Return the (X, Y) coordinate for the center point of the cell that contains the specified text.  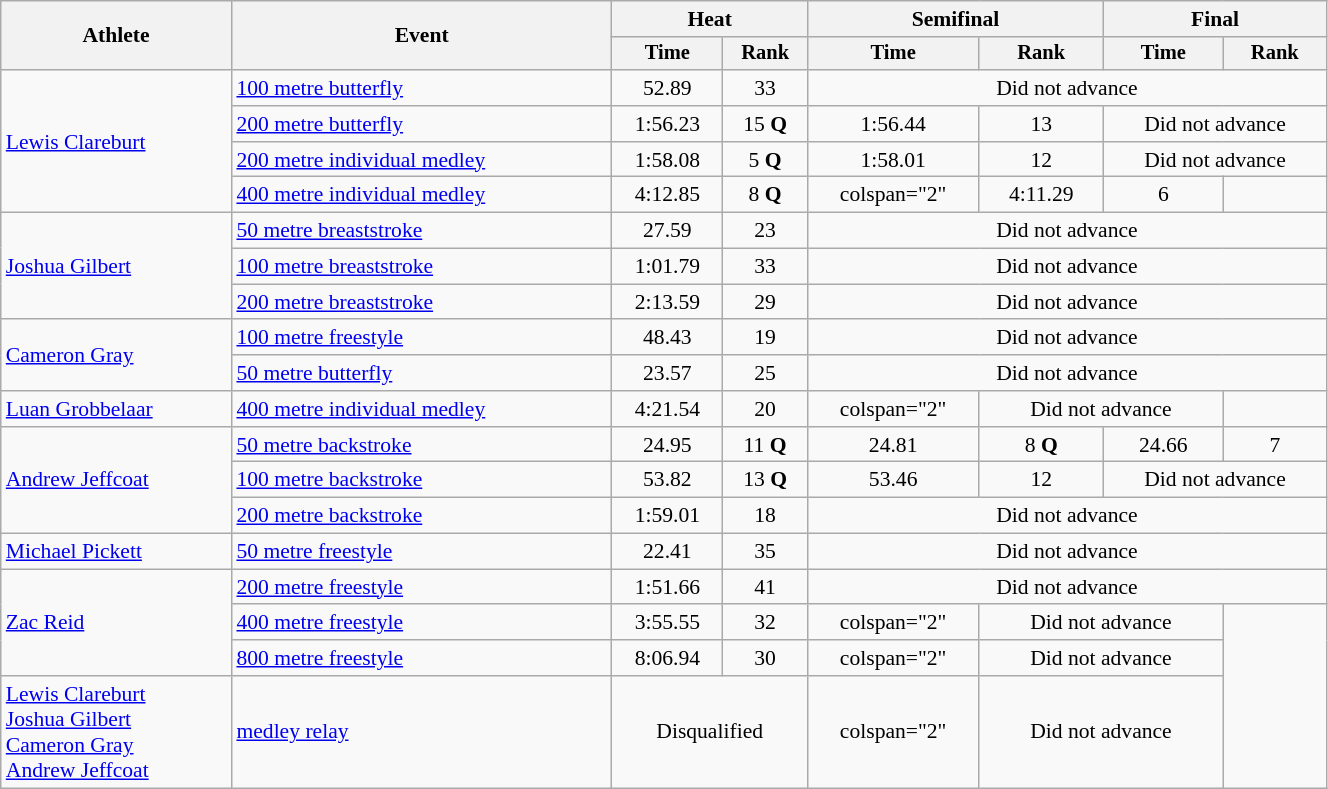
Lewis Clareburt Joshua Gilbert Cameron Gray Andrew Jeffcoat (116, 732)
800 metre freestyle (421, 658)
15 Q (766, 124)
1:56.44 (892, 124)
Heat (710, 19)
200 metre butterfly (421, 124)
13 (1042, 124)
24.66 (1164, 445)
32 (766, 623)
53.82 (668, 480)
22.41 (668, 552)
Michael Pickett (116, 552)
Event (421, 36)
Disqualified (710, 732)
1:59.01 (668, 516)
Semifinal (955, 19)
Luan Grobbelaar (116, 409)
50 metre backstroke (421, 445)
3:55.55 (668, 623)
27.59 (668, 231)
20 (766, 409)
23 (766, 231)
200 metre freestyle (421, 587)
1:58.01 (892, 160)
Joshua Gilbert (116, 266)
1:58.08 (668, 160)
52.89 (668, 88)
5 Q (766, 160)
50 metre freestyle (421, 552)
2:13.59 (668, 302)
18 (766, 516)
53.46 (892, 480)
4:21.54 (668, 409)
1:51.66 (668, 587)
35 (766, 552)
25 (766, 373)
Zac Reid (116, 622)
100 metre freestyle (421, 338)
Cameron Gray (116, 356)
29 (766, 302)
13 Q (766, 480)
200 metre backstroke (421, 516)
11 Q (766, 445)
100 metre butterfly (421, 88)
50 metre breaststroke (421, 231)
400 metre freestyle (421, 623)
30 (766, 658)
24.81 (892, 445)
200 metre breaststroke (421, 302)
Lewis Clareburt (116, 141)
50 metre butterfly (421, 373)
Final (1216, 19)
48.43 (668, 338)
41 (766, 587)
200 metre individual medley (421, 160)
4:12.85 (668, 195)
medley relay (421, 732)
Andrew Jeffcoat (116, 480)
23.57 (668, 373)
Athlete (116, 36)
8:06.94 (668, 658)
19 (766, 338)
100 metre backstroke (421, 480)
4:11.29 (1042, 195)
24.95 (668, 445)
1:56.23 (668, 124)
1:01.79 (668, 267)
100 metre breaststroke (421, 267)
6 (1164, 195)
7 (1274, 445)
